Scan for the cell matching the given text and deliver its [x, y] coordinate at center. 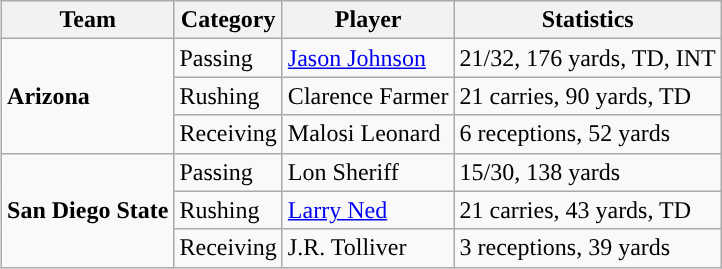
3 receptions, 39 yards [588, 248]
Jason Johnson [368, 58]
San Diego State [88, 210]
Arizona [88, 96]
Team [88, 20]
Category [228, 20]
Player [368, 20]
Malosi Leonard [368, 134]
J.R. Tolliver [368, 248]
21/32, 176 yards, TD, INT [588, 58]
21 carries, 43 yards, TD [588, 210]
15/30, 138 yards [588, 172]
Clarence Farmer [368, 96]
Lon Sheriff [368, 172]
Statistics [588, 20]
Larry Ned [368, 210]
21 carries, 90 yards, TD [588, 96]
6 receptions, 52 yards [588, 134]
